Pinpoint the cell where the given text exists, returning its (x, y) midpoint coordinate. 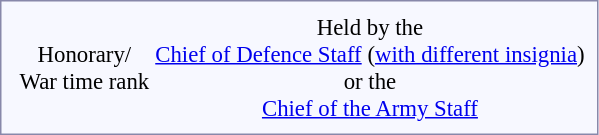
Held by theChief of Defence Staff (with different insignia)or theChief of the Army Staff (370, 68)
Honorary/War time rank (84, 68)
